Scan for the cell matching the given text and deliver its (x, y) coordinate at center. 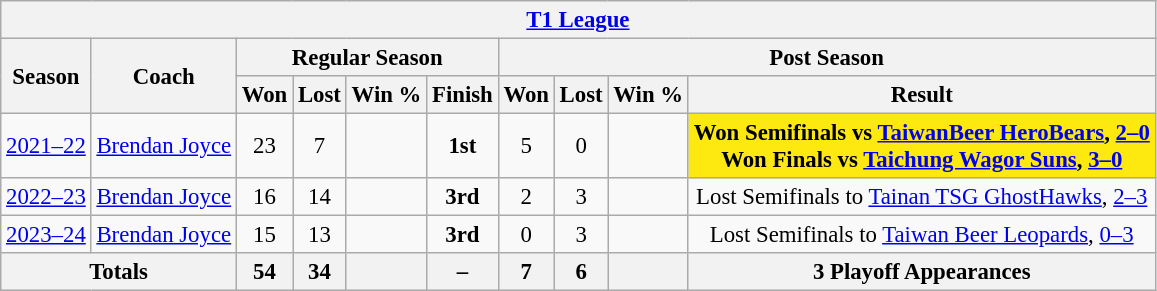
2023–24 (46, 235)
Won Semifinals vs TaiwanBeer HeroBears, 2–0Won Finals vs Taichung Wagor Suns, 3–0 (922, 146)
5 (526, 146)
Result (922, 95)
Finish (462, 95)
2022–23 (46, 197)
2 (526, 197)
16 (264, 197)
23 (264, 146)
Lost Semifinals to Tainan TSG GhostHawks, 2–3 (922, 197)
2021–22 (46, 146)
15 (264, 235)
Coach (164, 76)
1st (462, 146)
Post Season (826, 58)
T1 League (578, 20)
Season (46, 76)
7 (320, 146)
Lost Semifinals to Taiwan Beer Leopards, 0–3 (922, 235)
13 (320, 235)
14 (320, 197)
Regular Season (367, 58)
